Determine the [X, Y] coordinate at the center of the cell enclosing the given text.  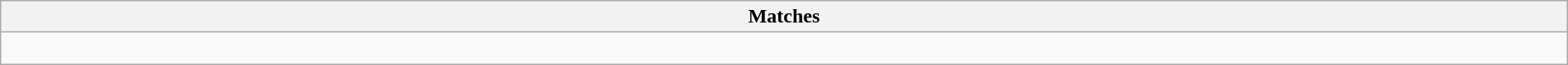
Matches [784, 17]
